Output the [X, Y] coordinate of the center of the cell containing the given text.  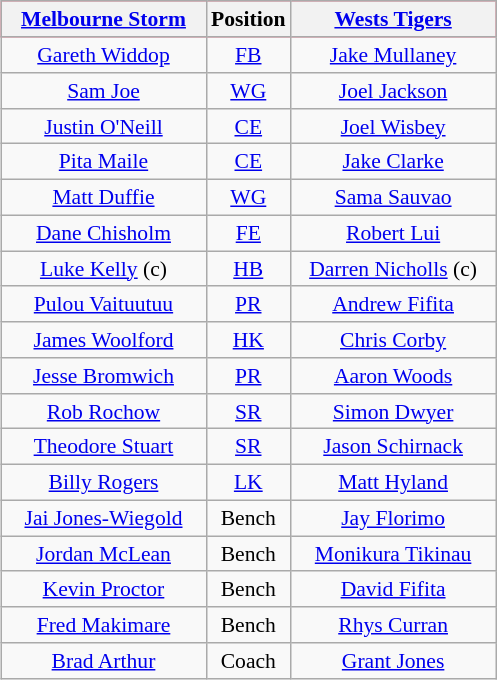
Billy Rogers [104, 482]
Robert Lui [394, 233]
Jesse Bromwich [104, 376]
Coach [248, 661]
Kevin Proctor [104, 589]
Melbourne Storm [104, 19]
Wests Tigers [394, 19]
Sam Joe [104, 91]
HK [248, 340]
Sama Sauvao [394, 197]
Grant Jones [394, 661]
HB [248, 269]
Aaron Woods [394, 376]
Jason Schirnack [394, 447]
Jake Clarke [394, 162]
Jordan McLean [104, 554]
Andrew Fifita [394, 304]
FE [248, 233]
Pulou Vaituutuu [104, 304]
Dane Chisholm [104, 233]
Position [248, 19]
Jake Mullaney [394, 55]
Darren Nicholls (c) [394, 269]
Monikura Tikinau [394, 554]
Fred Makimare [104, 625]
FB [248, 55]
Theodore Stuart [104, 447]
Chris Corby [394, 340]
Luke Kelly (c) [104, 269]
Brad Arthur [104, 661]
Pita Maile [104, 162]
Jai Jones-Wiegold [104, 518]
Joel Jackson [394, 91]
Justin O'Neill [104, 126]
LK [248, 482]
Simon Dwyer [394, 411]
David Fifita [394, 589]
James Woolford [104, 340]
Matt Hyland [394, 482]
Matt Duffie [104, 197]
Rhys Curran [394, 625]
Joel Wisbey [394, 126]
Rob Rochow [104, 411]
Jay Florimo [394, 518]
Gareth Widdop [104, 55]
